Return the [x, y] coordinate for the center point of the cell that contains the specified text.  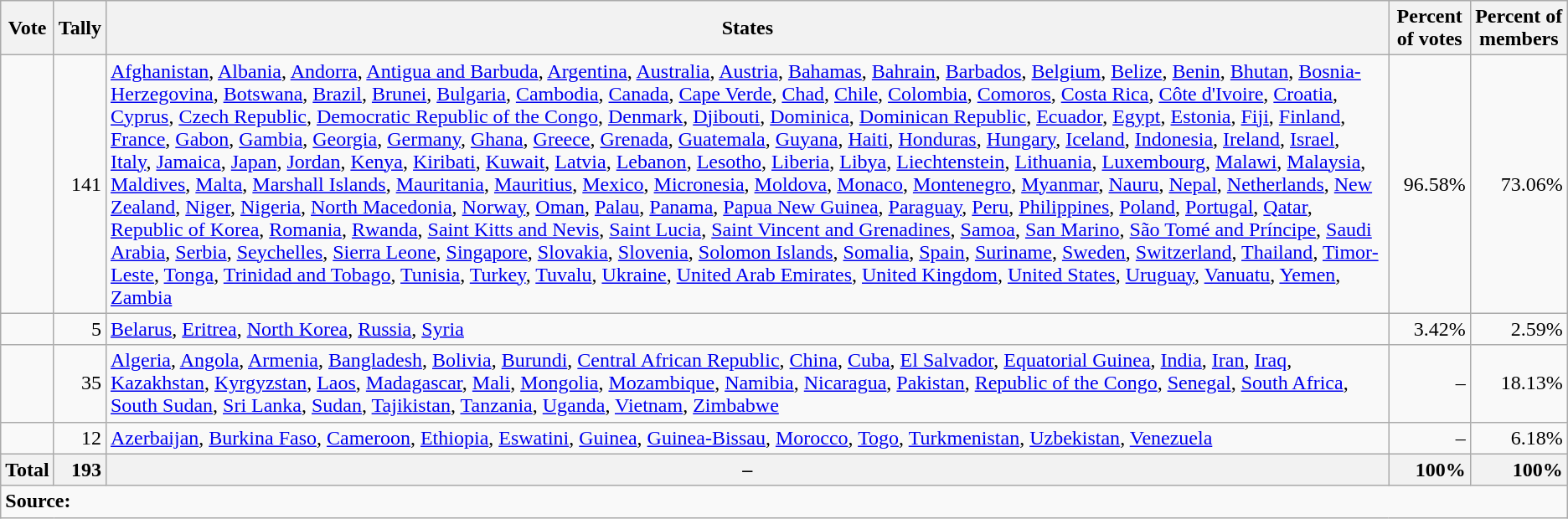
Source: [784, 501]
35 [80, 383]
193 [80, 470]
96.58% [1429, 184]
18.13% [1519, 383]
141 [80, 184]
Tally [80, 28]
Azerbaijan, Burkina Faso, Cameroon, Ethiopia, Eswatini, Guinea, Guinea-Bissau, Morocco, Togo, Turkmenistan, Uzbekistan, Venezuela [747, 438]
12 [80, 438]
73.06% [1519, 184]
Percent of votes [1429, 28]
Total [28, 470]
States [747, 28]
Vote [28, 28]
3.42% [1429, 329]
6.18% [1519, 438]
5 [80, 329]
Percent of members [1519, 28]
2.59% [1519, 329]
Belarus, Eritrea, North Korea, Russia, Syria [747, 329]
